From the cell containing the given text, extract its center point as (X, Y) coordinate. 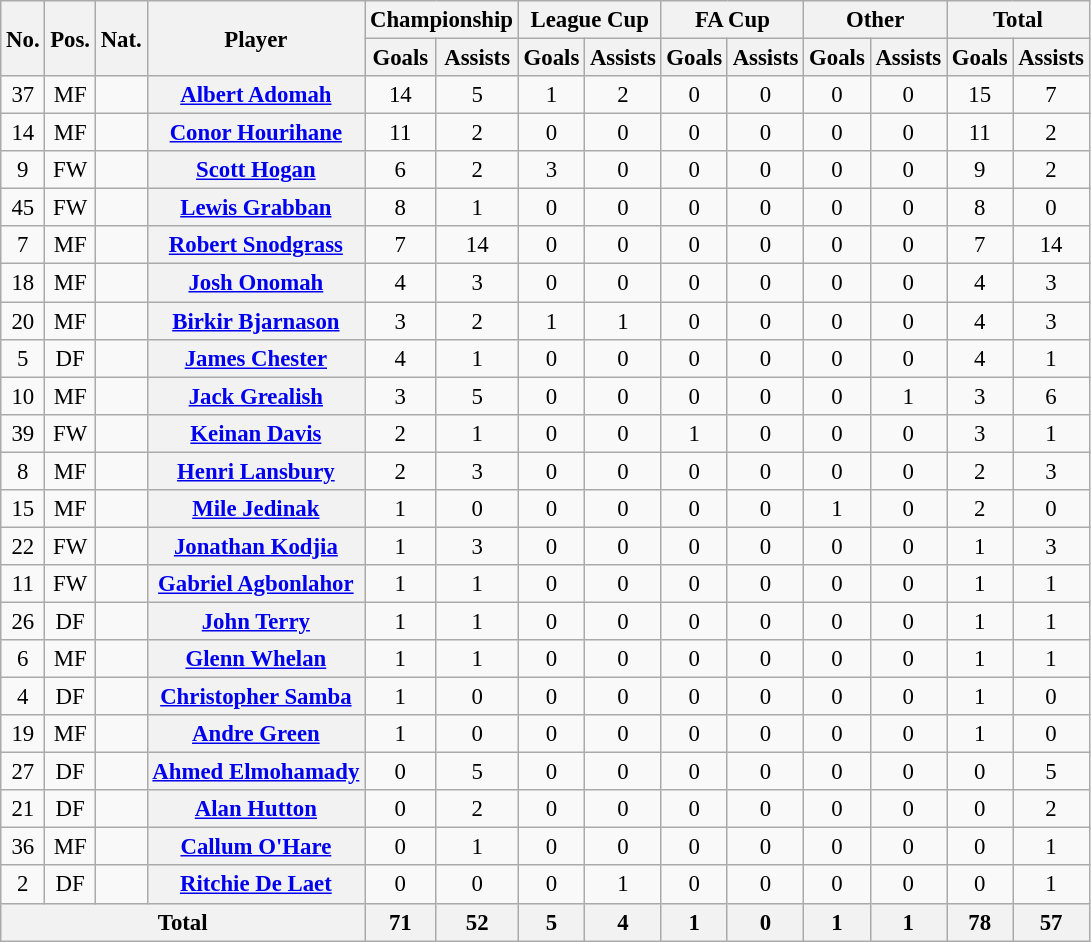
No. (23, 38)
Ritchie De Laet (256, 885)
20 (23, 321)
39 (23, 433)
John Terry (256, 621)
Mile Jedinak (256, 509)
League Cup (590, 20)
Glenn Whelan (256, 659)
18 (23, 283)
21 (23, 809)
Josh Onomah (256, 283)
Keinan Davis (256, 433)
Gabriel Agbonlahor (256, 584)
52 (477, 922)
37 (23, 95)
Christopher Samba (256, 697)
Championship (442, 20)
26 (23, 621)
Birkir Bjarnason (256, 321)
71 (400, 922)
Jonathan Kodjia (256, 546)
James Chester (256, 358)
Conor Hourihane (256, 133)
Alan Hutton (256, 809)
78 (980, 922)
Andre Green (256, 734)
Other (876, 20)
Scott Hogan (256, 170)
36 (23, 847)
Pos. (70, 38)
22 (23, 546)
57 (1051, 922)
Nat. (121, 38)
Henri Lansbury (256, 471)
FA Cup (732, 20)
Player (256, 38)
Robert Snodgrass (256, 245)
45 (23, 208)
Ahmed Elmohamady (256, 772)
10 (23, 396)
Callum O'Hare (256, 847)
27 (23, 772)
19 (23, 734)
Lewis Grabban (256, 208)
Albert Adomah (256, 95)
Jack Grealish (256, 396)
